Capture the cell that displays the provided text and extract its (x, y) central coordinate. 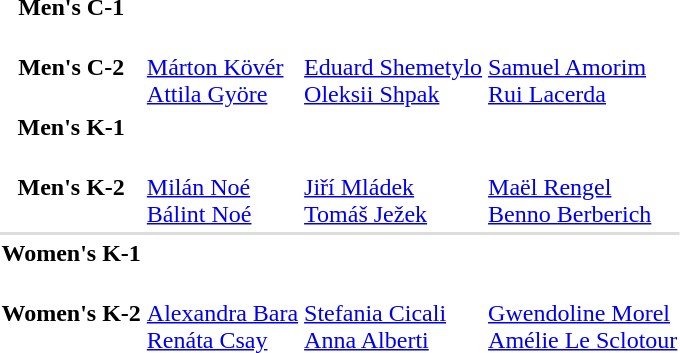
Women's K-1 (71, 253)
Maël RengelBenno Berberich (583, 187)
Men's K-2 (71, 187)
Men's K-1 (71, 127)
Márton KövérAttila Györe (222, 67)
Men's C-2 (71, 67)
Milán NoéBálint Noé (222, 187)
Eduard ShemetyloOleksii Shpak (394, 67)
Jiří MládekTomáš Ježek (394, 187)
Samuel AmorimRui Lacerda (583, 67)
